Locate the cell with the specified text and output its [x, y] center coordinate. 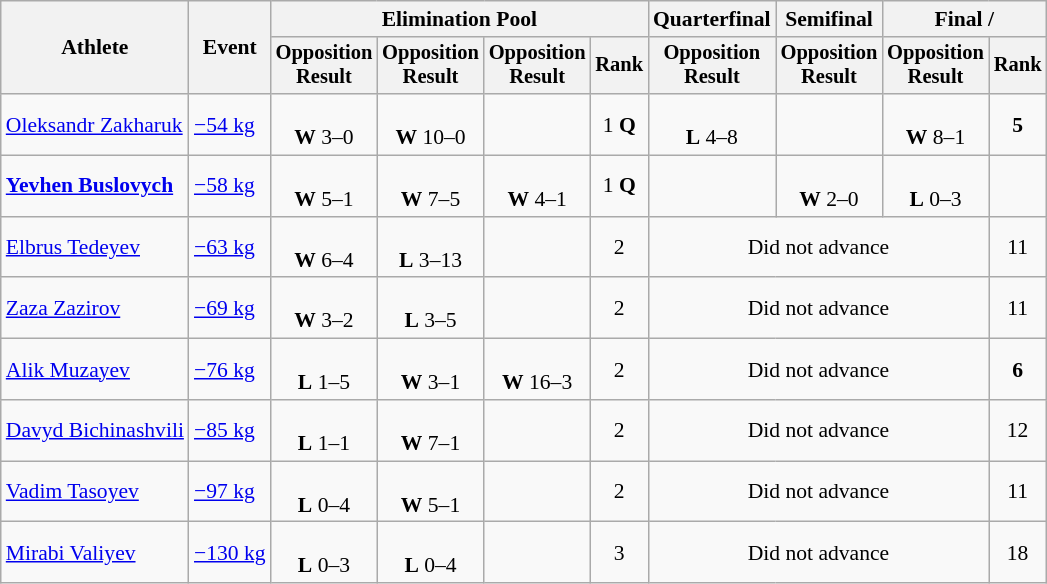
W 8–1 [936, 124]
−85 kg [230, 430]
−130 kg [230, 552]
−63 kg [230, 248]
W 3–1 [430, 370]
L 3–5 [430, 308]
18 [1018, 552]
W 4–1 [538, 186]
Mirabi Valiyev [95, 552]
L 1–5 [324, 370]
W 6–4 [324, 248]
Vadim Tasoyev [95, 492]
Quarterfinal [712, 19]
Elimination Pool [460, 19]
−58 kg [230, 186]
Athlete [95, 48]
W 3–0 [324, 124]
Oleksandr Zakharuk [95, 124]
−69 kg [230, 308]
L 4–8 [712, 124]
Semifinal [830, 19]
Alik Muzayev [95, 370]
W 3–2 [324, 308]
12 [1018, 430]
−76 kg [230, 370]
Elbrus Tedeyev [95, 248]
Davyd Bichinashvili [95, 430]
5 [1018, 124]
W 16–3 [538, 370]
W 2–0 [830, 186]
L 3–13 [430, 248]
−97 kg [230, 492]
3 [619, 552]
Yevhen Buslovych [95, 186]
L 1–1 [324, 430]
Final / [964, 19]
W 10–0 [430, 124]
−54 kg [230, 124]
6 [1018, 370]
Event [230, 48]
W 7–5 [430, 186]
Zaza Zazirov [95, 308]
W 7–1 [430, 430]
